Detect which cell encompasses the target text, then output its (x, y) center coordinate. 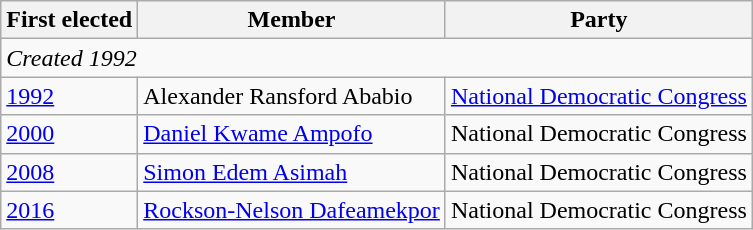
Simon Edem Asimah (292, 172)
Alexander Ransford Ababio (292, 96)
First elected (70, 20)
Daniel Kwame Ampofo (292, 134)
Member (292, 20)
1992 (70, 96)
Created 1992 (377, 58)
Rockson-Nelson Dafeamekpor (292, 210)
2016 (70, 210)
2000 (70, 134)
2008 (70, 172)
Party (598, 20)
